Extract the (X, Y) coordinate from the center of the cell holding the provided text.  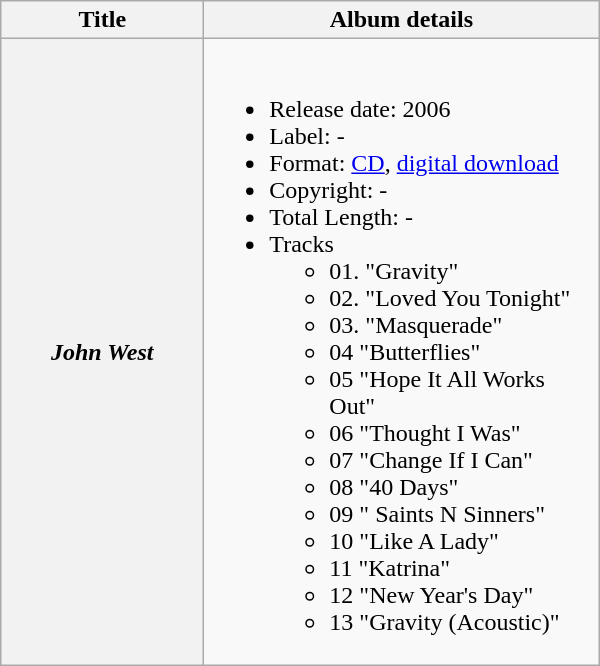
John West (102, 352)
Title (102, 20)
Album details (402, 20)
